Find where the given text appears and provide that cell's center as (X, Y) coordinate. 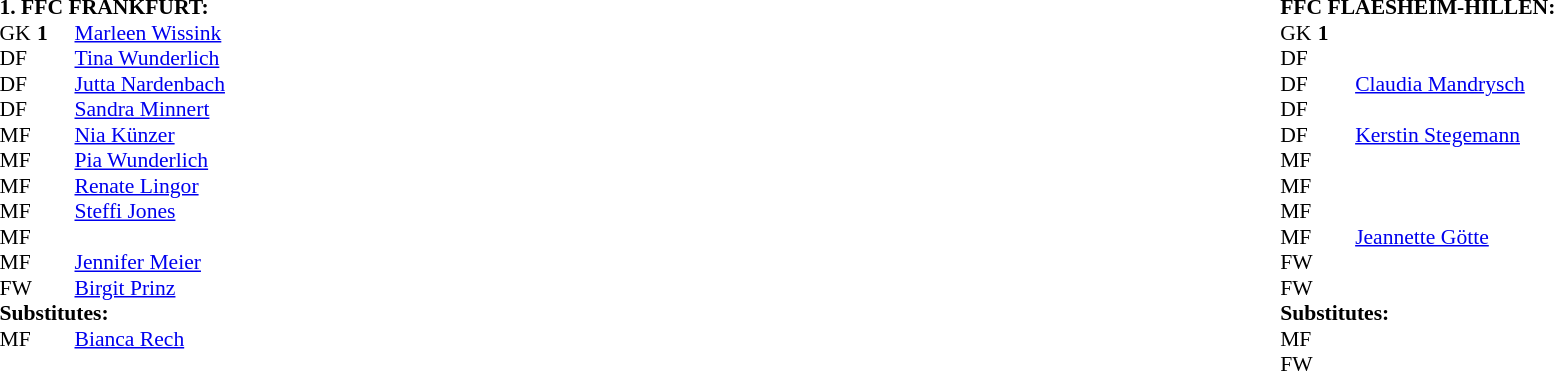
Sandra Minnert (149, 109)
Marleen Wissink (149, 33)
Jennifer Meier (149, 263)
Pia Wunderlich (149, 161)
Renate Lingor (149, 186)
Steffi Jones (149, 211)
Bianca Rech (149, 339)
Jutta Nardenbach (149, 84)
Nia Künzer (149, 135)
Substitutes: (112, 313)
Tina Wunderlich (149, 59)
Birgit Prinz (149, 288)
